Return the (x, y) coordinate for the center point of the cell that contains the specified text.  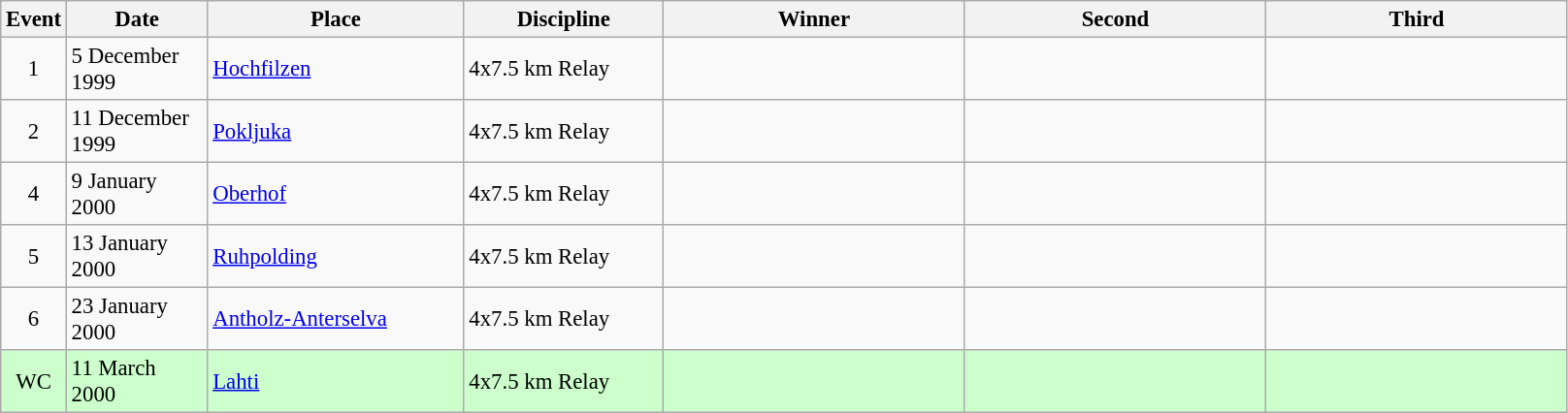
Event (34, 19)
9 January 2000 (137, 194)
6 (34, 320)
4 (34, 194)
Ruhpolding (336, 256)
Place (336, 19)
Second (1116, 19)
Oberhof (336, 194)
Date (137, 19)
1 (34, 70)
13 January 2000 (137, 256)
Winner (815, 19)
5 December 1999 (137, 70)
Third (1417, 19)
23 January 2000 (137, 320)
Pokljuka (336, 132)
Antholz-Anterselva (336, 320)
2 (34, 132)
Discipline (564, 19)
Hochfilzen (336, 70)
11 December 1999 (137, 132)
5 (34, 256)
